For the text-containing cell, return its midpoint in [X, Y] coordinate format. 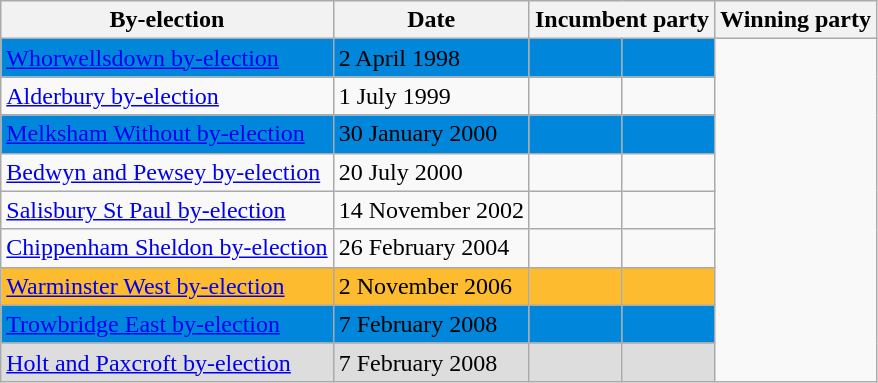
Trowbridge East by-election [167, 324]
Incumbent party [622, 20]
Date [431, 20]
2 April 1998 [431, 58]
Salisbury St Paul by-election [167, 210]
20 July 2000 [431, 172]
Holt and Paxcroft by-election [167, 362]
Bedwyn and Pewsey by-election [167, 172]
Whorwellsdown by-election [167, 58]
30 January 2000 [431, 134]
26 February 2004 [431, 248]
2 November 2006 [431, 286]
Alderbury by-election [167, 96]
By-election [167, 20]
Chippenham Sheldon by-election [167, 248]
1 July 1999 [431, 96]
Melksham Without by-election [167, 134]
Warminster West by-election [167, 286]
Winning party [796, 20]
14 November 2002 [431, 210]
